For the text-containing cell, return its midpoint in (x, y) coordinate format. 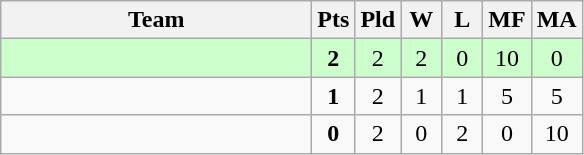
Pts (334, 20)
Pld (378, 20)
L (462, 20)
MF (507, 20)
W (422, 20)
Team (156, 20)
MA (556, 20)
